Locate the cell with the specified text and output its (x, y) center coordinate. 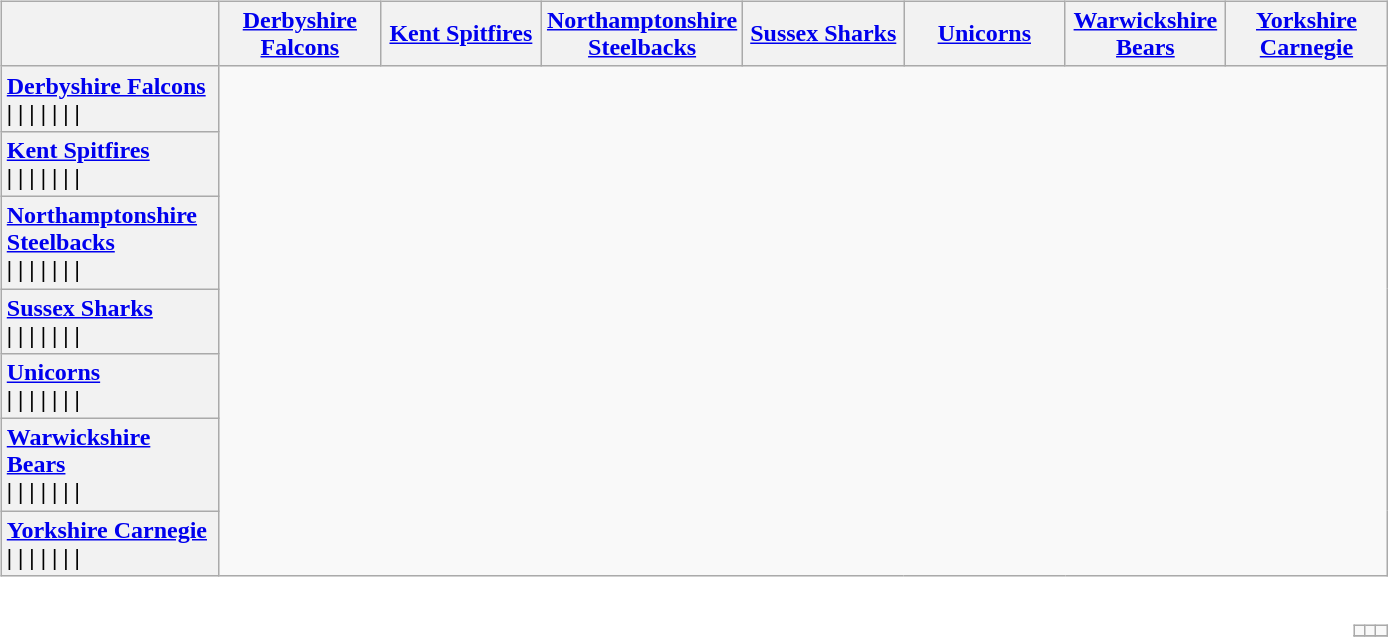
Yorkshire Carnegie | | | | | | | (110, 544)
Kent Spitfires | | | | | | | (110, 164)
Northamptonshire Steelbacks | | | | | | | (110, 242)
Unicorns | | | | | | | (110, 386)
Warwickshire Bears | | | | | | | (110, 465)
Northamptonshire Steelbacks (642, 34)
Derbyshire Falcons | | | | | | | (110, 98)
Yorkshire Carnegie (1306, 34)
Unicorns (984, 34)
Derbyshire Falcons (300, 34)
Sussex Sharks (824, 34)
Warwickshire Bears (1146, 34)
Sussex Sharks | | | | | | | (110, 320)
Kent Spitfires (460, 34)
